Extract the (X, Y) coordinate from the center of the cell holding the provided text.  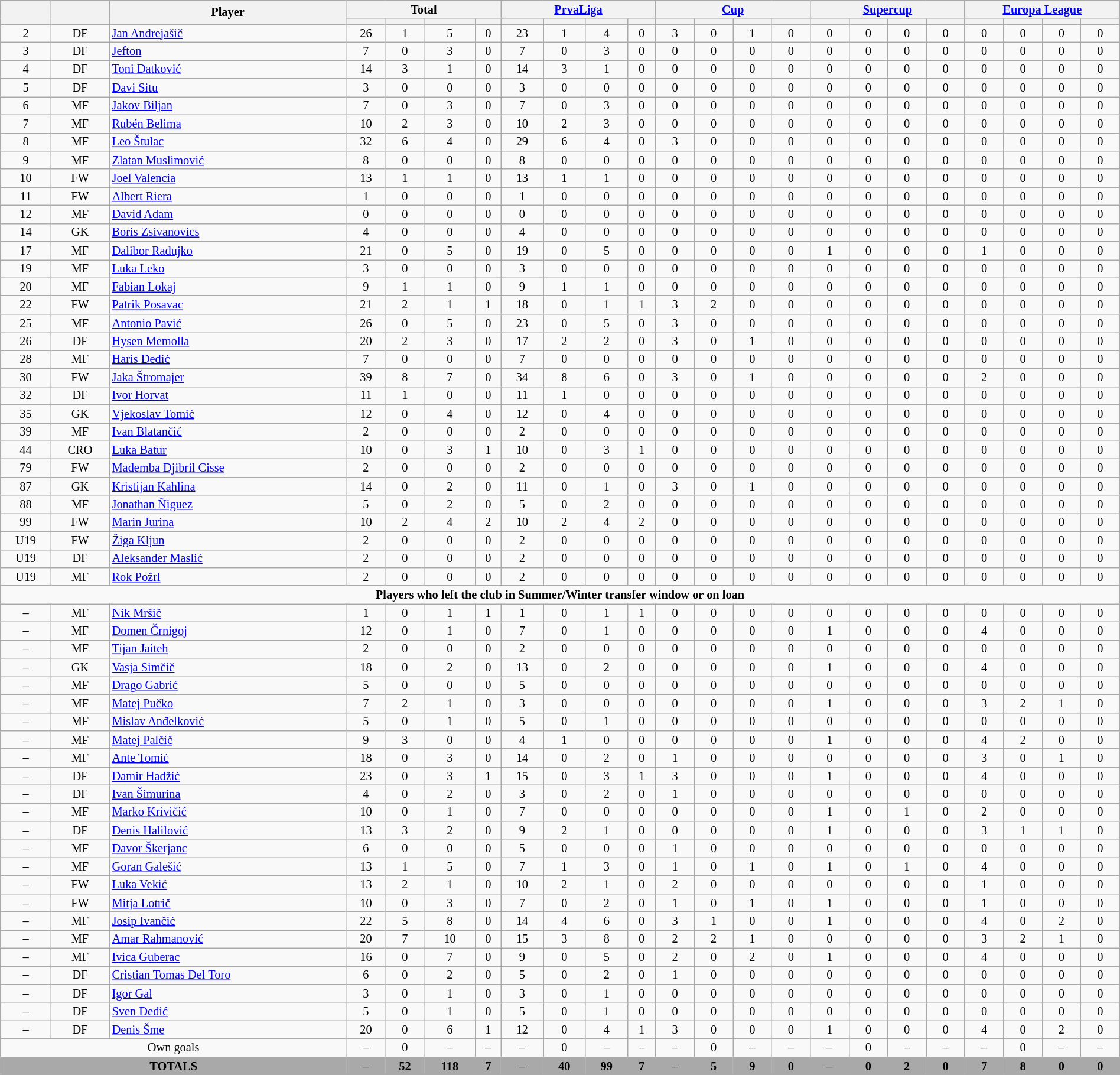
Damir Hadžić (228, 777)
Tijan Jaiteh (228, 649)
Player (228, 12)
Davor Škerjanc (228, 849)
Luka Leko (228, 268)
88 (26, 505)
Cristian Tomas Del Toro (228, 975)
Marko Krivičić (228, 812)
Own goals (174, 1047)
44 (26, 450)
Luka Batur (228, 450)
Fabian Lokaj (228, 287)
PrvaLiga (578, 9)
Jonathan Ñiguez (228, 505)
Europa League (1042, 9)
25 (26, 323)
Boris Zsivanovics (228, 233)
Matej Pučko (228, 703)
Haris Dedić (228, 359)
Ivica Guberac (228, 957)
Aleksander Maslić (228, 559)
Cup (733, 9)
TOTALS (174, 1066)
Mademba Djibril Cisse (228, 468)
CRO (80, 450)
Luka Vekić (228, 885)
Marin Jurina (228, 522)
Antonio Pavić (228, 323)
Total (424, 9)
Leo Štulac (228, 142)
Josip Ivančić (228, 921)
Hysen Memolla (228, 342)
Matej Palčič (228, 740)
Ivan Blatančić (228, 431)
Ivan Šimurina (228, 794)
Nik Mršič (228, 613)
Players who left the club in Summer/Winter transfer window or on loan (560, 595)
Jakov Biljan (228, 105)
28 (26, 359)
Rubén Belima (228, 124)
40 (565, 1066)
Ivor Horvat (228, 396)
Davi Situ (228, 87)
Vasja Simčič (228, 668)
Igor Gal (228, 993)
Žiga Kljun (228, 540)
Denis Halilović (228, 831)
Sven Dedić (228, 1012)
Drago Gabrić (228, 686)
29 (522, 142)
Supercup (888, 9)
Joel Valencia (228, 178)
35 (26, 414)
Mislav Anđelković (228, 722)
Kristijan Kahlina (228, 486)
118 (450, 1066)
Goran Galešić (228, 866)
Ante Tomić (228, 758)
Domen Črnigoj (228, 631)
Albert Riera (228, 196)
Denis Šme (228, 1029)
Jefton (228, 51)
Amar Rahmanović (228, 938)
Vjekoslav Tomić (228, 414)
30 (26, 377)
Jan Andrejašič (228, 33)
Dalibor Radujko (228, 251)
79 (26, 468)
52 (405, 1066)
Jaka Štromajer (228, 377)
David Adam (228, 214)
87 (26, 486)
Rok Požrl (228, 577)
34 (522, 377)
Zlatan Muslimović (228, 160)
16 (366, 957)
Mitja Lotrič (228, 903)
Toni Datković (228, 70)
Patrik Posavac (228, 305)
